Locate the cell with the specified text and output its (X, Y) center coordinate. 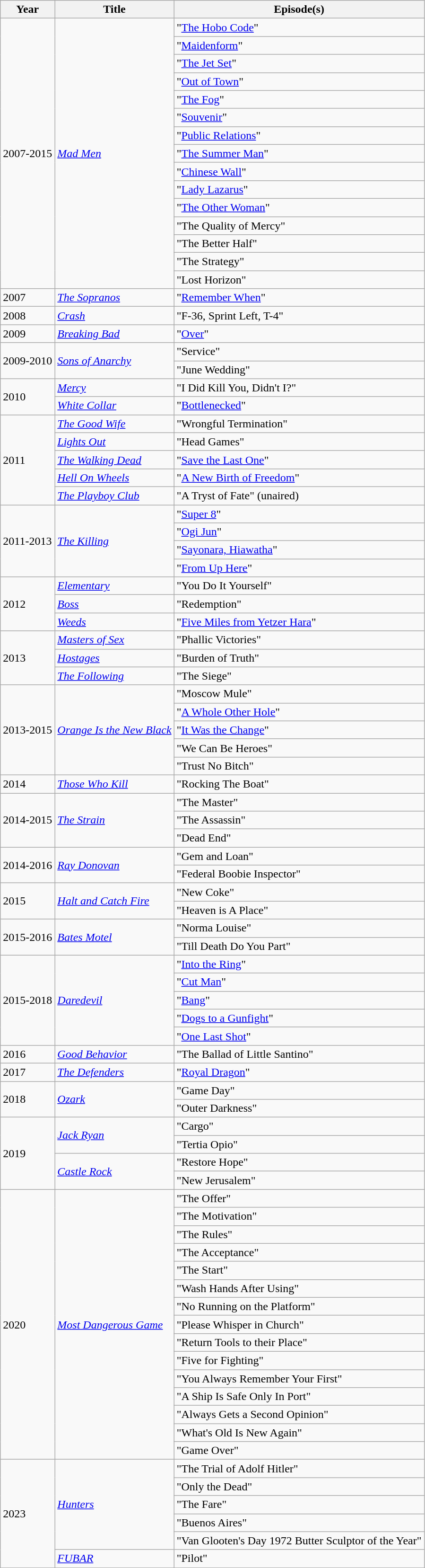
2018 (27, 1099)
2009-2010 (27, 361)
"Wash Hands After Using" (299, 1288)
"Out of Town" (299, 81)
2012 (27, 604)
"Always Gets a Second Opinion" (299, 1415)
Lights Out (114, 442)
2010 (27, 397)
Those Who Kill (114, 784)
"The Assassin" (299, 820)
Ray Donovan (114, 865)
"The Quality of Mercy" (299, 226)
"Outer Darkness" (299, 1108)
"Ogi Jun" (299, 532)
"The Offer" (299, 1198)
Orange Is the New Black (114, 730)
"Into the Ring" (299, 964)
"Lost Horizon" (299, 280)
"Head Games" (299, 442)
2019 (27, 1153)
Hostages (114, 658)
"Game Over" (299, 1451)
"Federal Boobie Inspector" (299, 874)
Elementary (114, 586)
"Public Relations" (299, 135)
2015-2016 (27, 937)
"The Master" (299, 802)
Jack Ryan (114, 1135)
2015 (27, 901)
Daredevil (114, 1000)
"The Trial of Adolf Hitler" (299, 1469)
"The Strategy" (299, 262)
"A Whole Other Hole" (299, 712)
"The Siege" (299, 676)
"F-36, Sprint Left, T-4" (299, 316)
2020 (27, 1324)
"The Acceptance" (299, 1252)
"The Fare" (299, 1505)
"Buenos Aires" (299, 1523)
The Killing (114, 540)
"Over" (299, 334)
"Chinese Wall" (299, 171)
2014-2016 (27, 865)
2014-2015 (27, 820)
"Dogs to a Gunfight" (299, 1018)
"Please Whisper in Church" (299, 1324)
"I Did Kill You, Didn't I?" (299, 388)
"Heaven is A Place" (299, 910)
"What's Old Is New Again" (299, 1433)
The Strain (114, 820)
FUBAR (114, 1559)
Hell On Wheels (114, 478)
Crash (114, 316)
"Sayonara, Hiawatha" (299, 550)
"Return Tools to their Place" (299, 1342)
"Wrongful Termination" (299, 424)
"From Up Here" (299, 568)
Mercy (114, 388)
"The Fog" (299, 99)
2023 (27, 1514)
"Till Death Do You Part" (299, 946)
"New Jerusalem" (299, 1180)
"New Coke" (299, 892)
"Restore Hope" (299, 1162)
The Defenders (114, 1072)
"Lady Lazarus" (299, 189)
"The Other Woman" (299, 207)
Hunters (114, 1505)
Bates Motel (114, 937)
Good Behavior (114, 1054)
"The Better Half" (299, 244)
"You Do It Yourself" (299, 586)
Weeds (114, 622)
"Moscow Mule" (299, 694)
"Tertia Opio" (299, 1144)
Halt and Catch Fire (114, 901)
2007-2015 (27, 153)
Breaking Bad (114, 334)
"No Running on the Platform" (299, 1306)
"The Summer Man" (299, 153)
Boss (114, 604)
Year (27, 9)
"A Tryst of Fate" (unaired) (299, 496)
The Sopranos (114, 298)
2013-2015 (27, 730)
"The Hobo Code" (299, 27)
2014 (27, 784)
2008 (27, 316)
Title (114, 9)
The Walking Dead (114, 460)
"Game Day" (299, 1090)
2015-2018 (27, 1000)
"Redemption" (299, 604)
Ozark (114, 1099)
"Remember When" (299, 298)
Mad Men (114, 153)
"Burden of Truth" (299, 658)
"Bottlenecked" (299, 406)
"A New Birth of Freedom" (299, 478)
"The Start" (299, 1270)
The Playboy Club (114, 496)
2011-2013 (27, 540)
"June Wedding" (299, 370)
"Royal Dragon" (299, 1072)
"One Last Shot" (299, 1036)
"The Jet Set" (299, 63)
2013 (27, 658)
"The Ballad of Little Santino" (299, 1054)
"Only the Dead" (299, 1487)
"Super 8" (299, 514)
"The Motivation" (299, 1216)
2009 (27, 334)
"It Was the Change" (299, 730)
2016 (27, 1054)
"Pilot" (299, 1559)
"The Rules" (299, 1234)
Masters of Sex (114, 640)
"We Can Be Heroes" (299, 748)
2017 (27, 1072)
"Save the Last One" (299, 460)
Sons of Anarchy (114, 361)
White Collar (114, 406)
"Cargo" (299, 1126)
"Bang" (299, 1000)
"Gem and Loan" (299, 856)
2007 (27, 298)
"Cut Man" (299, 982)
Episode(s) (299, 9)
"Five for Fighting" (299, 1360)
"Five Miles from Yetzer Hara" (299, 622)
Castle Rock (114, 1171)
"A Ship Is Safe Only In Port" (299, 1397)
Most Dangerous Game (114, 1324)
"Trust No Bitch" (299, 766)
"Service" (299, 352)
"Dead End" (299, 838)
2011 (27, 460)
"Maidenform" (299, 45)
The Good Wife (114, 424)
"You Always Remember Your First" (299, 1379)
"Norma Louise" (299, 928)
"Phallic Victories" (299, 640)
"Souvenir" (299, 117)
"Rocking The Boat" (299, 784)
"Van Glooten's Day 1972 Butter Sculptor of the Year" (299, 1541)
The Following (114, 676)
